Output the (X, Y) coordinate of the center of the cell containing the given text.  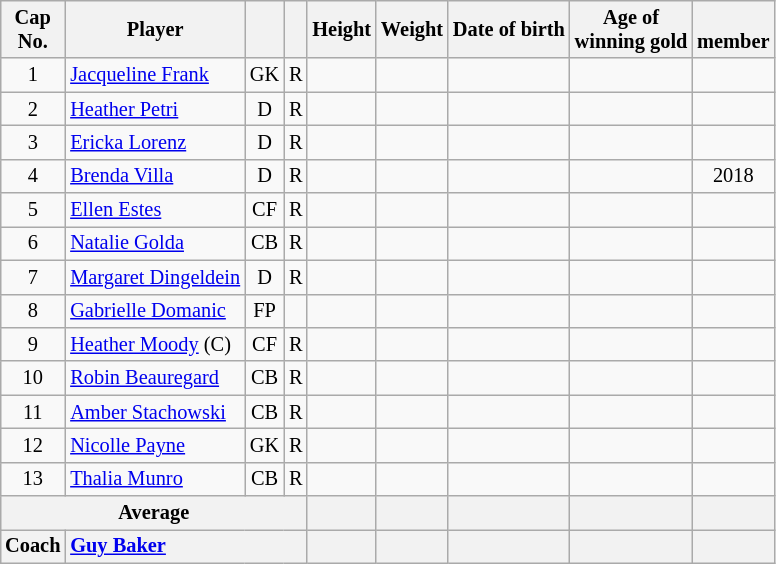
9 (32, 344)
6 (32, 243)
5 (32, 210)
Margaret Dingeldein (155, 277)
4 (32, 176)
Guy Baker (186, 546)
12 (32, 445)
Average (154, 513)
FP (264, 311)
Ericka Lorenz (155, 142)
2018 (733, 176)
1 (32, 75)
Nicolle Payne (155, 445)
Robin Beauregard (155, 378)
Heather Moody (C) (155, 344)
11 (32, 412)
Height (342, 29)
Brenda Villa (155, 176)
7 (32, 277)
Heather Petri (155, 109)
Coach (32, 546)
Date of birth (509, 29)
Age ofwinning gold (631, 29)
CapNo. (32, 29)
member (733, 29)
13 (32, 479)
8 (32, 311)
Player (155, 29)
10 (32, 378)
3 (32, 142)
Ellen Estes (155, 210)
Natalie Golda (155, 243)
Jacqueline Frank (155, 75)
Gabrielle Domanic (155, 311)
Weight (412, 29)
Amber Stachowski (155, 412)
Thalia Munro (155, 479)
2 (32, 109)
